Search for the cell housing the specified text and yield its [X, Y] center coordinate. 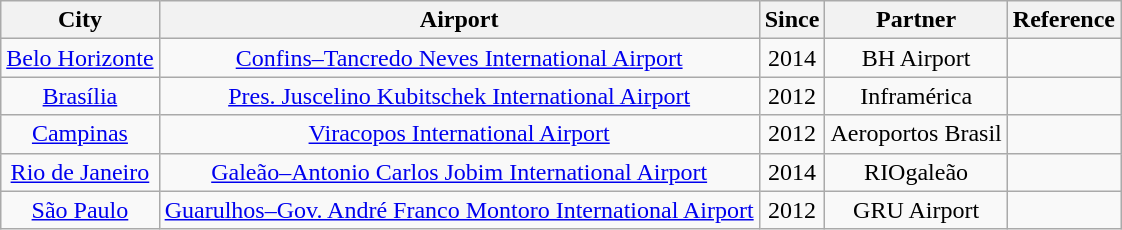
City [80, 20]
BH Airport [916, 58]
Pres. Juscelino Kubitschek International Airport [459, 96]
GRU Airport [916, 210]
Campinas [80, 134]
Since [792, 20]
Rio de Janeiro [80, 172]
Aeroportos Brasil [916, 134]
Reference [1064, 20]
Viracopos International Airport [459, 134]
São Paulo [80, 210]
Belo Horizonte [80, 58]
Inframérica [916, 96]
Brasília [80, 96]
RIOgaleão [916, 172]
Galeão–Antonio Carlos Jobim International Airport [459, 172]
Airport [459, 20]
Guarulhos–Gov. André Franco Montoro International Airport [459, 210]
Partner [916, 20]
Confins–Tancredo Neves International Airport [459, 58]
